Locate the cell with the specified text and output its [X, Y] center coordinate. 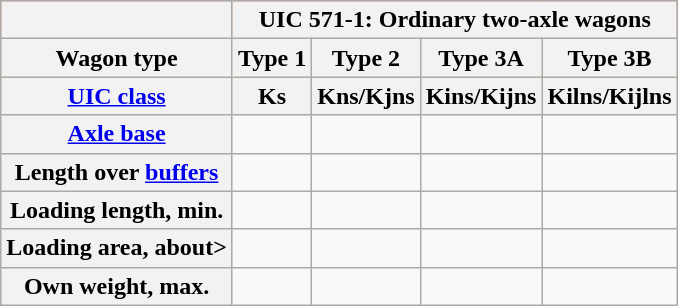
Type 3A [481, 58]
Kins/Kijns [481, 96]
UIC class [117, 96]
Kns/Kjns [366, 96]
Axle base [117, 134]
Wagon type [117, 58]
Type 3B [610, 58]
Type 1 [272, 58]
Loading length, min. [117, 210]
Ks [272, 96]
Length over buffers [117, 172]
Kilns/Kijlns [610, 96]
Own weight, max. [117, 286]
Loading area, about> [117, 248]
Type 2 [366, 58]
UIC 571-1: Ordinary two-axle wagons [454, 20]
